Capture the cell that displays the provided text and extract its (X, Y) central coordinate. 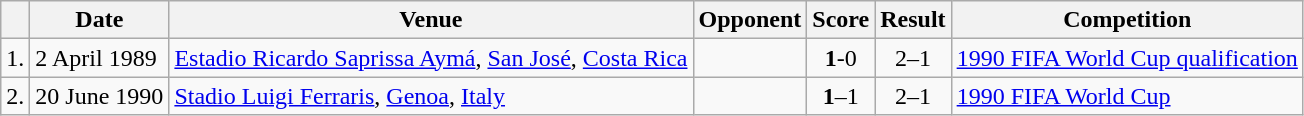
Opponent (750, 20)
Date (100, 20)
1990 FIFA World Cup (1127, 96)
2 April 1989 (100, 58)
1-0 (841, 58)
2. (16, 96)
Score (841, 20)
Result (913, 20)
Competition (1127, 20)
Venue (431, 20)
Estadio Ricardo Saprissa Aymá, San José, Costa Rica (431, 58)
1990 FIFA World Cup qualification (1127, 58)
20 June 1990 (100, 96)
1. (16, 58)
1–1 (841, 96)
Stadio Luigi Ferraris, Genoa, Italy (431, 96)
